Extract the [X, Y] coordinate from the center of the cell holding the provided text.  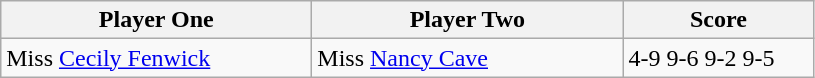
Player One [156, 20]
Miss Nancy Cave [468, 58]
Miss Cecily Fenwick [156, 58]
Player Two [468, 20]
4-9 9-6 9-2 9-5 [718, 58]
Score [718, 20]
